Extract the [x, y] coordinate from the center of the cell holding the provided text.  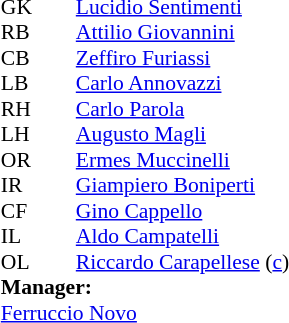
Attilio Giovannini [182, 33]
Carlo Annovazzi [182, 83]
Zeffiro Furiassi [182, 58]
CB [20, 58]
LB [20, 83]
IR [20, 185]
Ermes Muccinelli [182, 160]
OL [20, 262]
Riccardo Carapellese (c) [182, 262]
Carlo Parola [182, 109]
Manager: [145, 287]
Gino Cappello [182, 211]
IL [20, 237]
Giampiero Boniperti [182, 185]
OR [20, 160]
CF [20, 211]
LH [20, 135]
RH [20, 109]
Aldo Campatelli [182, 237]
Augusto Magli [182, 135]
RB [20, 33]
